Search for the cell housing the specified text and yield its (x, y) center coordinate. 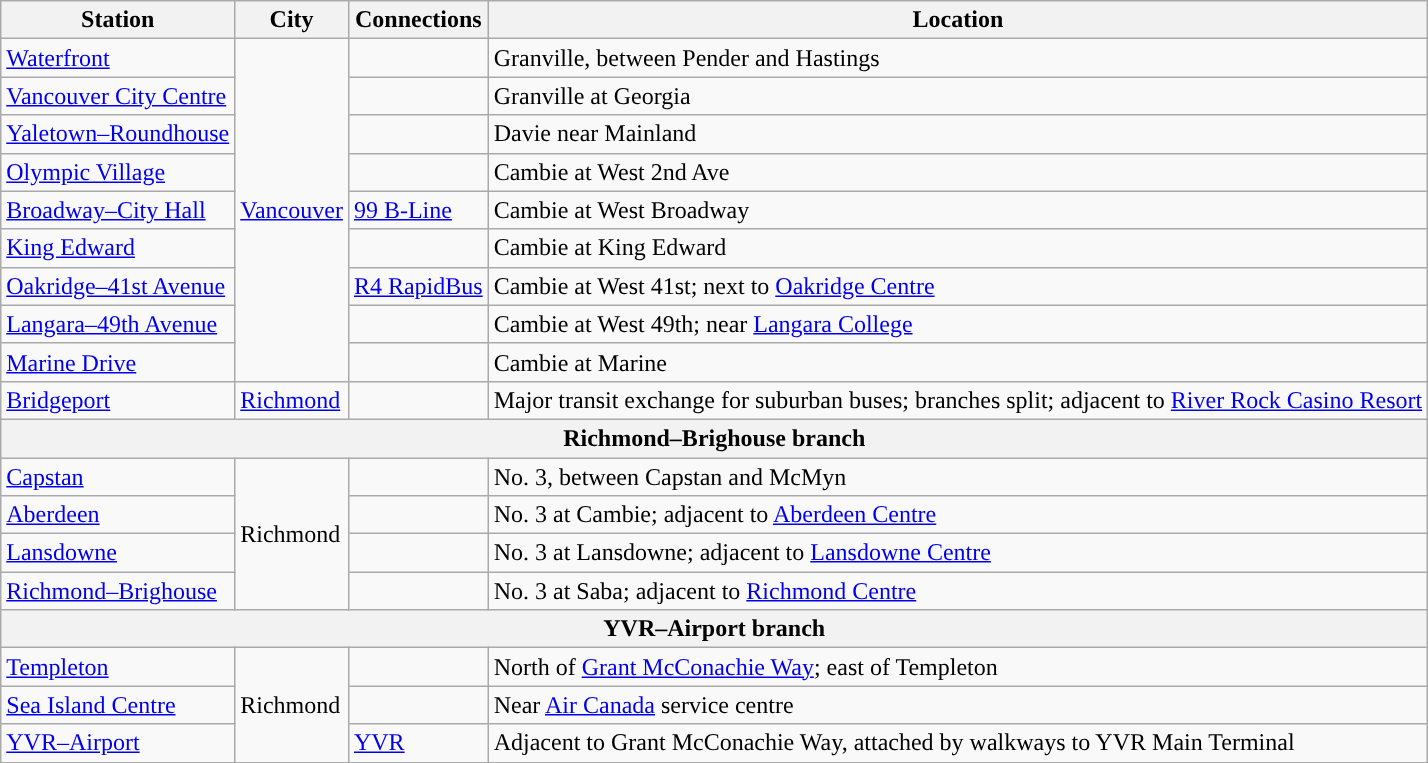
Granville, between Pender and Hastings (958, 58)
Connections (418, 20)
Broadway–City Hall (118, 210)
Cambie at West Broadway (958, 210)
Cambie at King Edward (958, 248)
Bridgeport (118, 400)
No. 3, between Capstan and McMyn (958, 477)
Cambie at West 41st; next to Oakridge Centre (958, 286)
Davie near Mainland (958, 134)
Aberdeen (118, 515)
Near Air Canada service centre (958, 705)
YVR (418, 743)
No. 3 at Cambie; adjacent to Aberdeen Centre (958, 515)
Capstan (118, 477)
Vancouver City Centre (118, 96)
Cambie at West 49th; near Langara College (958, 324)
Lansdowne (118, 553)
Adjacent to Grant McConachie Way, attached by walkways to YVR Main Terminal (958, 743)
Sea Island Centre (118, 705)
Yaletown–Roundhouse (118, 134)
R4 RapidBus (418, 286)
Marine Drive (118, 362)
Oakridge–41st Avenue (118, 286)
North of Grant McConachie Way; east of Templeton (958, 667)
Templeton (118, 667)
Vancouver (292, 210)
Cambie at Marine (958, 362)
Richmond–Brighouse (118, 591)
Cambie at West 2nd Ave (958, 172)
Richmond–Brighouse branch (714, 438)
YVR–Airport (118, 743)
King Edward (118, 248)
Olympic Village (118, 172)
YVR–Airport branch (714, 629)
99 B-Line (418, 210)
Granville at Georgia (958, 96)
No. 3 at Saba; adjacent to Richmond Centre (958, 591)
Station (118, 20)
Major transit exchange for suburban buses; branches split; adjacent to River Rock Casino Resort (958, 400)
Langara–49th Avenue (118, 324)
City (292, 20)
No. 3 at Lansdowne; adjacent to Lansdowne Centre (958, 553)
Location (958, 20)
Waterfront (118, 58)
